Find where the given text appears and provide that cell's center as [X, Y] coordinate. 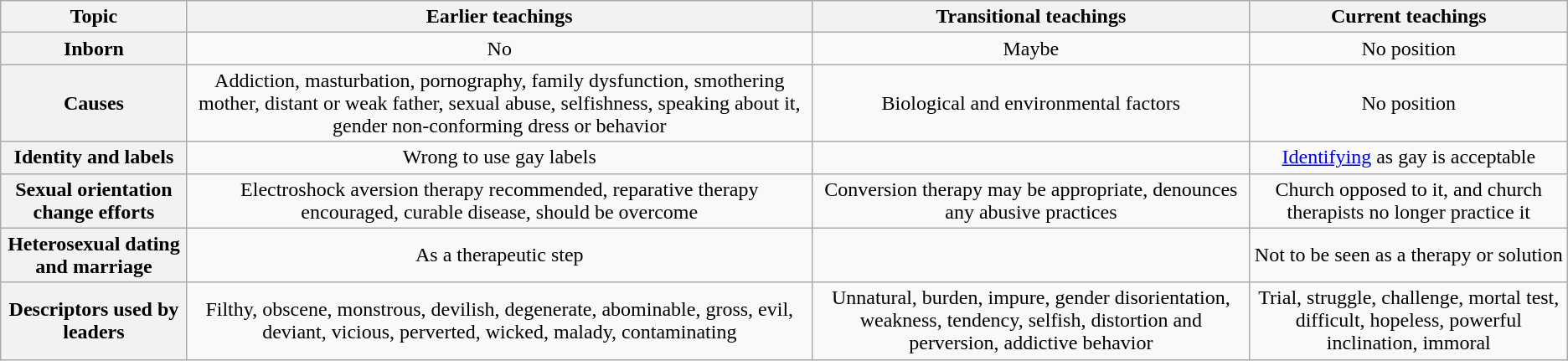
Sexual orientation change efforts [94, 201]
Electroshock aversion therapy recommended, reparative therapy encouraged, curable disease, should be overcome [499, 201]
Identity and labels [94, 157]
Unnatural, burden, impure, gender disorientation, weakness, tendency, selfish, distortion and perversion, addictive behavior [1030, 321]
Not to be seen as a therapy or solution [1409, 255]
Inborn [94, 49]
Causes [94, 103]
No [499, 49]
Transitional teachings [1030, 17]
Conversion therapy may be appropriate, denounces any abusive practices [1030, 201]
Filthy, obscene, monstrous, devilish, degenerate, abominable, gross, evil, deviant, vicious, perverted, wicked, malady, contaminating [499, 321]
Descriptors used by leaders [94, 321]
Maybe [1030, 49]
Identifying as gay is acceptable [1409, 157]
Biological and environmental factors [1030, 103]
Heterosexual dating and marriage [94, 255]
As a therapeutic step [499, 255]
Wrong to use gay labels [499, 157]
Church opposed to it, and church therapists no longer practice it [1409, 201]
Trial, struggle, challenge, mortal test, difficult, hopeless, powerful inclination, immoral [1409, 321]
Current teachings [1409, 17]
Topic [94, 17]
Earlier teachings [499, 17]
